Search for the cell housing the specified text and yield its (x, y) center coordinate. 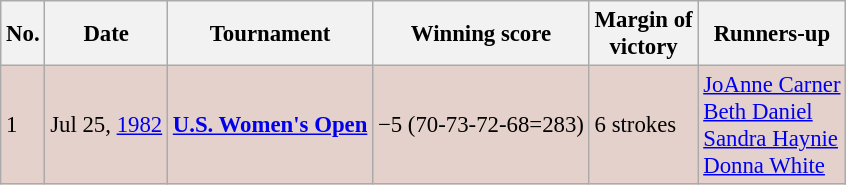
U.S. Women's Open (270, 126)
Runners-up (772, 34)
−5 (70-73-72-68=283) (482, 126)
JoAnne Carner Beth Daniel Sandra Haynie Donna White (772, 126)
Date (106, 34)
Tournament (270, 34)
No. (23, 34)
6 strokes (644, 126)
Margin ofvictory (644, 34)
Winning score (482, 34)
Jul 25, 1982 (106, 126)
1 (23, 126)
